Provide the [X, Y] coordinate of the cell's center where the given text is located.  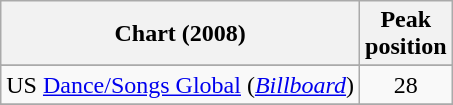
Chart (2008) [180, 34]
Peakposition [406, 34]
28 [406, 85]
US Dance/Songs Global (Billboard) [180, 85]
